Locate the cell with the specified text and output its [x, y] center coordinate. 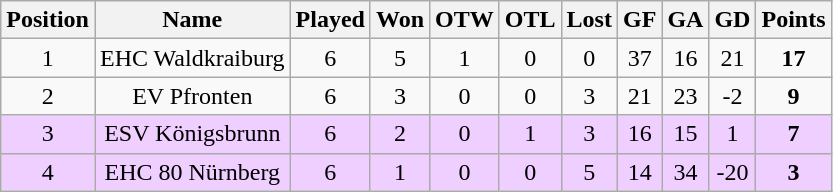
OTL [530, 20]
EV Pfronten [192, 96]
7 [794, 134]
15 [686, 134]
OTW [465, 20]
4 [48, 172]
Won [400, 20]
GF [639, 20]
ESV Königsbrunn [192, 134]
Played [330, 20]
17 [794, 58]
34 [686, 172]
-2 [732, 96]
GD [732, 20]
EHC 80 Nürnberg [192, 172]
Position [48, 20]
GA [686, 20]
Name [192, 20]
23 [686, 96]
9 [794, 96]
37 [639, 58]
EHC Waldkraiburg [192, 58]
Lost [589, 20]
Points [794, 20]
-20 [732, 172]
14 [639, 172]
